Detect which cell encompasses the target text, then output its [X, Y] center coordinate. 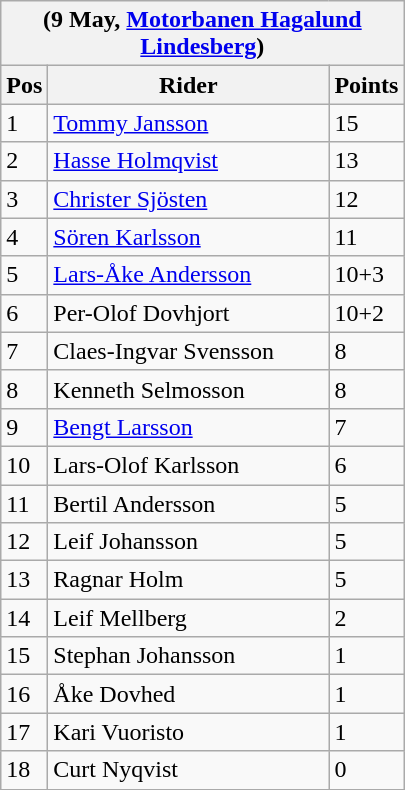
Tommy Jansson [188, 123]
14 [24, 618]
4 [24, 237]
0 [366, 770]
Christer Sjösten [188, 199]
Kari Vuoristo [188, 732]
Leif Johansson [188, 542]
17 [24, 732]
Hasse Holmqvist [188, 161]
Åke Dovhed [188, 694]
Lars-Åke Andersson [188, 275]
10+3 [366, 275]
Pos [24, 85]
Leif Mellberg [188, 618]
Lars-Olof Karlsson [188, 465]
Points [366, 85]
Curt Nyqvist [188, 770]
18 [24, 770]
3 [24, 199]
Bengt Larsson [188, 427]
16 [24, 694]
Per-Olof Dovhjort [188, 313]
Kenneth Selmosson [188, 389]
Stephan Johansson [188, 656]
Rider [188, 85]
10 [24, 465]
9 [24, 427]
10+2 [366, 313]
Ragnar Holm [188, 580]
(9 May, Motorbanen HagalundLindesberg) [202, 34]
Bertil Andersson [188, 503]
Sören Karlsson [188, 237]
Claes-Ingvar Svensson [188, 351]
